Search for the cell housing the specified text and yield its [X, Y] center coordinate. 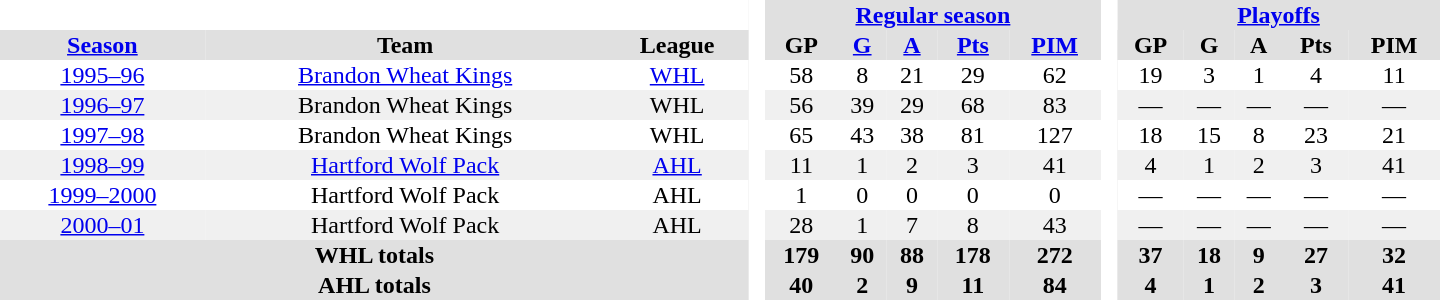
81 [973, 135]
27 [1316, 255]
127 [1055, 135]
1999–2000 [102, 195]
1997–98 [102, 135]
Regular season [932, 15]
7 [912, 225]
39 [862, 105]
179 [801, 255]
AHL totals [374, 285]
65 [801, 135]
1998–99 [102, 165]
23 [1316, 135]
56 [801, 105]
2000–01 [102, 225]
84 [1055, 285]
28 [801, 225]
Playoffs [1278, 15]
WHL totals [374, 255]
83 [1055, 105]
League [676, 45]
1996–97 [102, 105]
Team [406, 45]
58 [801, 75]
272 [1055, 255]
37 [1150, 255]
62 [1055, 75]
19 [1150, 75]
90 [862, 255]
88 [912, 255]
Season [102, 45]
178 [973, 255]
68 [973, 105]
32 [1394, 255]
15 [1209, 135]
38 [912, 135]
1995–96 [102, 75]
40 [801, 285]
